For the text-containing cell, return its midpoint in (x, y) coordinate format. 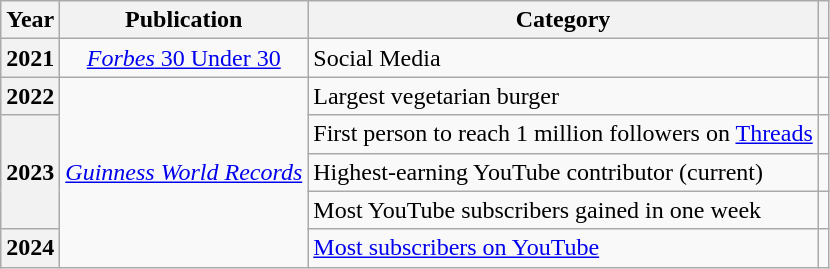
Publication (184, 20)
Largest vegetarian burger (564, 96)
First person to reach 1 million followers on Threads (564, 134)
2022 (30, 96)
2024 (30, 248)
Year (30, 20)
Social Media (564, 58)
2023 (30, 172)
Most subscribers on YouTube (564, 248)
2021 (30, 58)
Most YouTube subscribers gained in one week (564, 210)
Forbes 30 Under 30 (184, 58)
Guinness World Records (184, 172)
Category (564, 20)
Highest-earning YouTube contributor (current) (564, 172)
